Provide the (X, Y) coordinate of the cell's center where the given text is located.  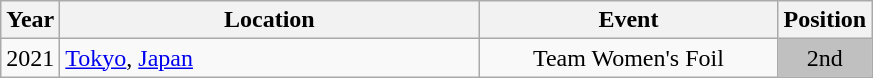
2nd (825, 58)
Location (270, 20)
2021 (30, 58)
Tokyo, Japan (270, 58)
Team Women's Foil (628, 58)
Year (30, 20)
Position (825, 20)
Event (628, 20)
